For the text-containing cell, return its midpoint in (X, Y) coordinate format. 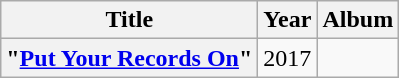
Year (288, 20)
Album (358, 20)
Title (130, 20)
2017 (288, 58)
"Put Your Records On" (130, 58)
